Pinpoint the cell where the given text exists, returning its [x, y] midpoint coordinate. 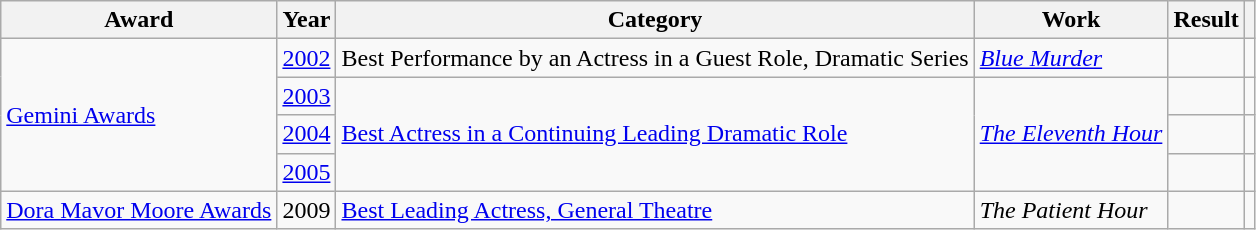
Result [1206, 20]
2004 [306, 134]
2005 [306, 172]
2009 [306, 210]
Award [139, 20]
Work [1071, 20]
Best Performance by an Actress in a Guest Role, Dramatic Series [655, 58]
Best Actress in a Continuing Leading Dramatic Role [655, 134]
Dora Mavor Moore Awards [139, 210]
The Eleventh Hour [1071, 134]
Gemini Awards [139, 115]
2003 [306, 96]
Year [306, 20]
2002 [306, 58]
The Patient Hour [1071, 210]
Blue Murder [1071, 58]
Category [655, 20]
Best Leading Actress, General Theatre [655, 210]
